Provide the (X, Y) coordinate of the cell's center where the given text is located.  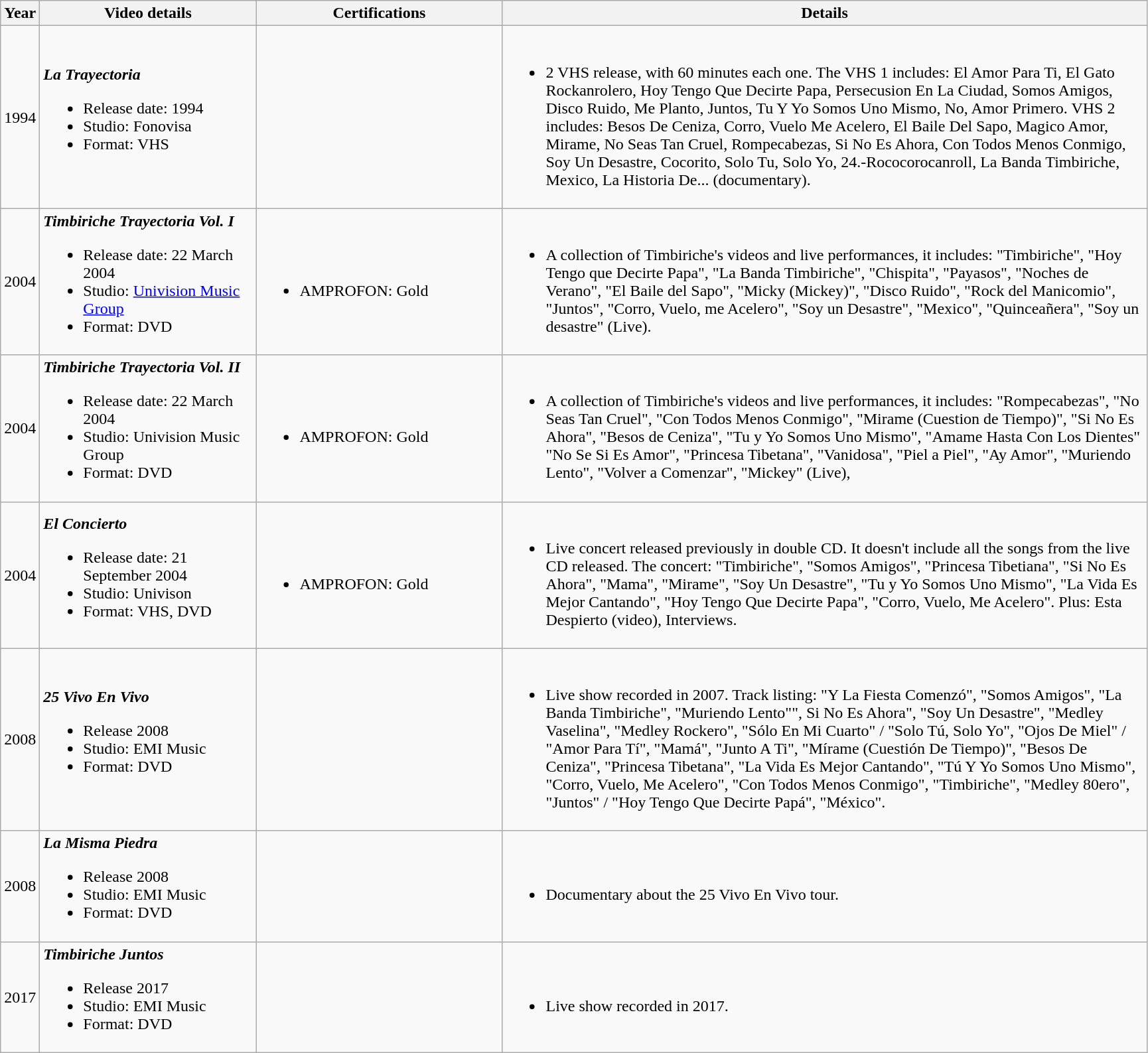
Timbiriche JuntosRelease 2017Studio: EMI MusicFormat: DVD (148, 997)
Details (824, 13)
Year (20, 13)
La Misma PiedraRelease 2008Studio: EMI MusicFormat: DVD (148, 886)
Live show recorded in 2017. (824, 997)
25 Vivo En VivoRelease 2008Studio: EMI MusicFormat: DVD (148, 739)
El ConciertoRelease date: 21 September 2004Studio: UnivisonFormat: VHS, DVD (148, 575)
Certifications (380, 13)
Timbiriche Trayectoria Vol. IIRelease date: 22 March 2004Studio: Univision Music GroupFormat: DVD (148, 429)
Video details (148, 13)
2017 (20, 997)
1994 (20, 117)
Documentary about the 25 Vivo En Vivo tour. (824, 886)
La TrayectoriaRelease date: 1994Studio: FonovisaFormat: VHS (148, 117)
Timbiriche Trayectoria Vol. IRelease date: 22 March 2004Studio: Univision Music GroupFormat: DVD (148, 281)
